Output the [X, Y] coordinate of the center of the cell containing the given text.  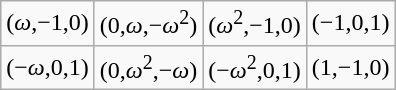
(−1,0,1) [350, 24]
(ω2,−1,0) [255, 24]
(−ω2,0,1) [255, 68]
(ω,−1,0) [48, 24]
(0,ω,−ω2) [148, 24]
(0,ω2,−ω) [148, 68]
(−ω,0,1) [48, 68]
(1,−1,0) [350, 68]
